Extract the (x, y) coordinate from the center of the cell holding the provided text.  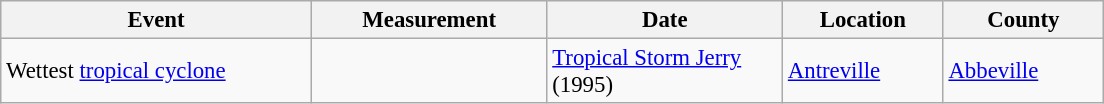
County (1024, 20)
Tropical Storm Jerry (1995) (665, 72)
Location (864, 20)
Date (665, 20)
Wettest tropical cyclone (156, 72)
Measurement (429, 20)
Event (156, 20)
Antreville (864, 72)
Abbeville (1024, 72)
